Return the (x, y) coordinate for the center point of the cell that contains the specified text.  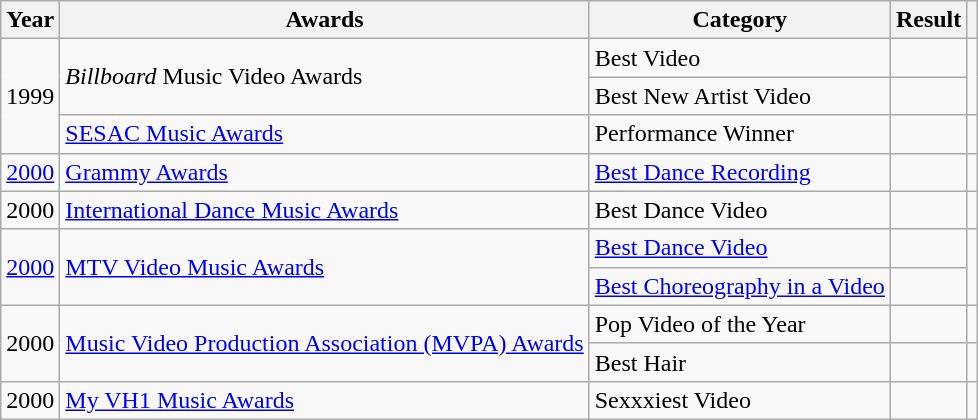
Category (740, 20)
SESAC Music Awards (324, 134)
MTV Video Music Awards (324, 267)
Best New Artist Video (740, 96)
Result (928, 20)
1999 (30, 96)
International Dance Music Awards (324, 210)
Best Dance Recording (740, 172)
Performance Winner (740, 134)
Music Video Production Association (MVPA) Awards (324, 343)
Grammy Awards (324, 172)
Best Video (740, 58)
Billboard Music Video Awards (324, 77)
Sexxxiest Video (740, 400)
My VH1 Music Awards (324, 400)
Year (30, 20)
Pop Video of the Year (740, 324)
Awards (324, 20)
Best Hair (740, 362)
Best Choreography in a Video (740, 286)
